Determine the (X, Y) coordinate at the center of the cell enclosing the given text.  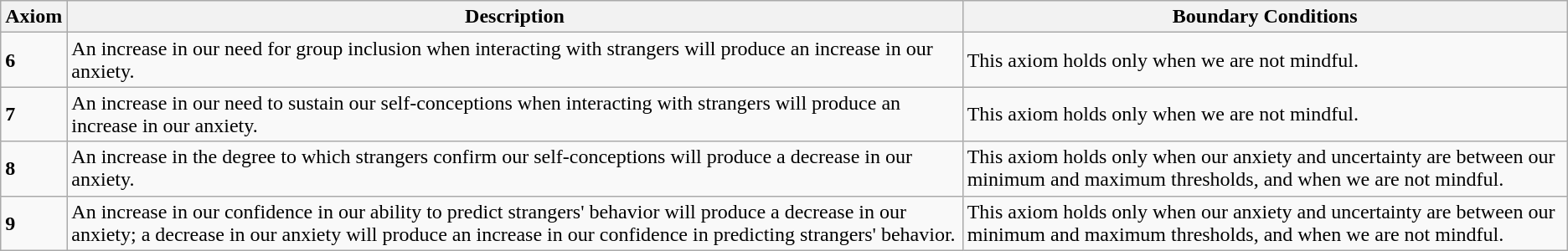
An increase in our need for group inclusion when interacting with strangers will produce an increase in our anxiety. (514, 60)
Description (514, 17)
8 (34, 169)
Axiom (34, 17)
9 (34, 223)
7 (34, 114)
6 (34, 60)
Boundary Conditions (1265, 17)
An increase in the degree to which strangers confirm our self-conceptions will produce a decrease in our anxiety. (514, 169)
An increase in our need to sustain our self-conceptions when interacting with strangers will produce an increase in our anxiety. (514, 114)
